Find where the given text appears and provide that cell's center as [X, Y] coordinate. 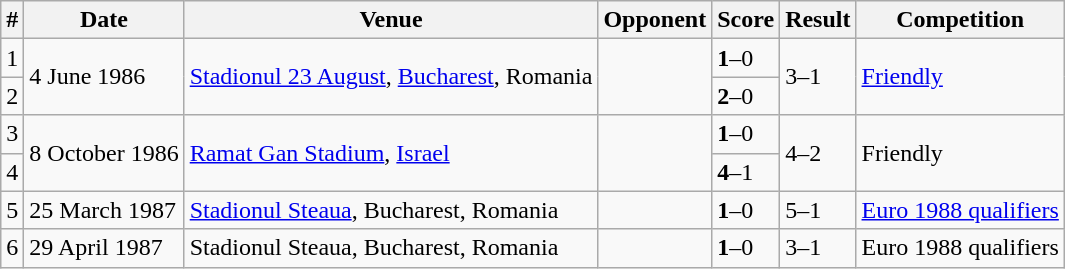
1 [12, 58]
4–1 [746, 172]
4–2 [818, 153]
Result [818, 20]
Stadionul 23 August, Bucharest, Romania [391, 77]
4 [12, 172]
Date [104, 20]
Venue [391, 20]
Opponent [655, 20]
Ramat Gan Stadium, Israel [391, 153]
25 March 1987 [104, 210]
Competition [960, 20]
Score [746, 20]
8 October 1986 [104, 153]
2–0 [746, 96]
5 [12, 210]
5–1 [818, 210]
# [12, 20]
6 [12, 248]
3 [12, 134]
4 June 1986 [104, 77]
2 [12, 96]
29 April 1987 [104, 248]
